Determine the [X, Y] coordinate at the center of the cell enclosing the given text.  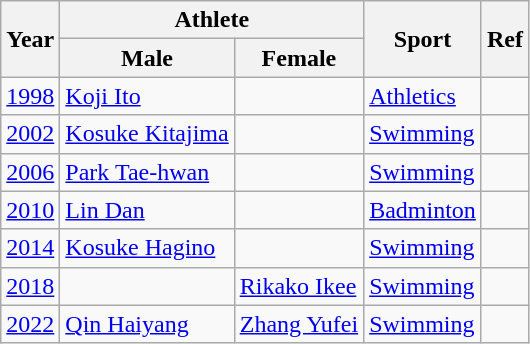
1998 [30, 96]
Rikako Ikee [298, 286]
Year [30, 39]
Athletics [423, 96]
2022 [30, 324]
Badminton [423, 210]
Park Tae-hwan [147, 172]
2006 [30, 172]
2018 [30, 286]
2010 [30, 210]
Koji Ito [147, 96]
Ref [504, 39]
Kosuke Hagino [147, 248]
Male [147, 58]
Female [298, 58]
Sport [423, 39]
Lin Dan [147, 210]
Qin Haiyang [147, 324]
2014 [30, 248]
Athlete [212, 20]
Zhang Yufei [298, 324]
Kosuke Kitajima [147, 134]
2002 [30, 134]
